Find where the given text appears and provide that cell's center as [x, y] coordinate. 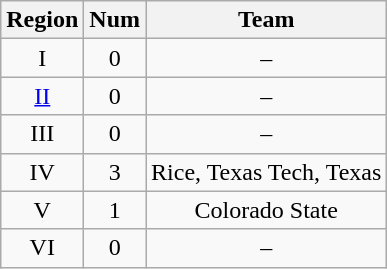
1 [115, 210]
V [42, 210]
III [42, 134]
Region [42, 20]
3 [115, 172]
VI [42, 248]
Num [115, 20]
I [42, 58]
IV [42, 172]
Rice, Texas Tech, Texas [266, 172]
II [42, 96]
Colorado State [266, 210]
Team [266, 20]
